Extract the [x, y] coordinate from the center of the cell holding the provided text.  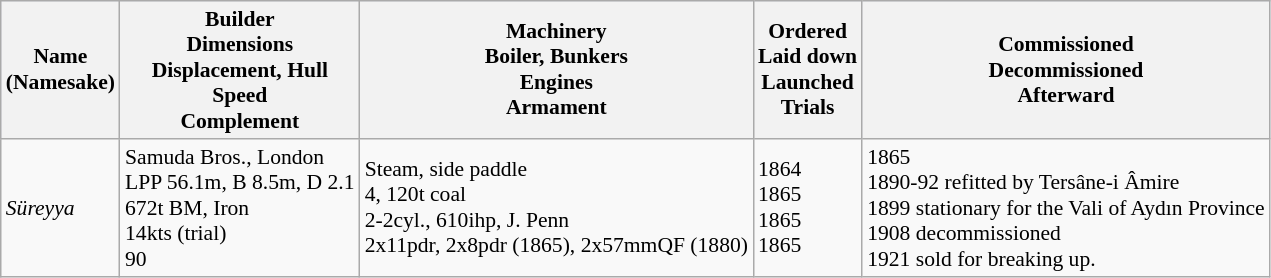
OrderedLaid downLaunchedTrials [808, 70]
MachineryBoiler, BunkersEnginesArmament [556, 70]
1864186518651865 [808, 208]
Steam, side paddle4, 120t coal2-2cyl., 610ihp, J. Penn2x11pdr, 2x8pdr (1865), 2x57mmQF (1880) [556, 208]
Süreyya [60, 208]
Name(Namesake) [60, 70]
Samuda Bros., LondonLPP 56.1m, B 8.5m, D 2.1672t BM, Iron14kts (trial)90 [240, 208]
CommissionedDecommissionedAfterward [1066, 70]
18651890-92 refitted by Tersâne-i Âmire1899 stationary for the Vali of Aydın Province1908 decommissioned1921 sold for breaking up. [1066, 208]
BuilderDimensionsDisplacement, HullSpeedComplement [240, 70]
